Provide the [x, y] coordinate of the cell's center where the given text is located.  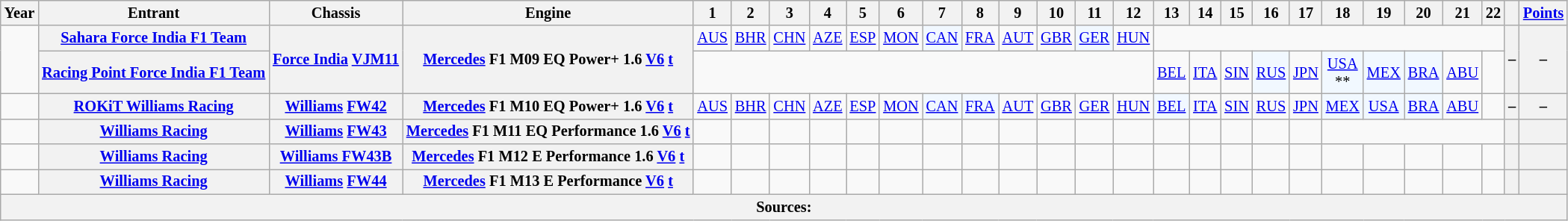
Chassis [336, 13]
15 [1237, 13]
13 [1171, 13]
20 [1424, 13]
Williams FW42 [336, 106]
Engine [548, 13]
Mercedes F1 M11 EQ Performance 1.6 V6 t [548, 131]
8 [980, 13]
Force India VJM11 [336, 60]
Mercedes F1 M12 E Performance 1.6 V6 t [548, 157]
Sahara Force India F1 Team [154, 38]
14 [1205, 13]
21 [1463, 13]
Mercedes F1 M09 EQ Power+ 1.6 V6 t [548, 60]
22 [1493, 13]
Mercedes F1 M10 EQ Power+ 1.6 V6 t [548, 106]
7 [943, 13]
USA [1383, 106]
1 [712, 13]
ROKiT Williams Racing [154, 106]
17 [1306, 13]
Mercedes F1 M13 E Performance V6 t [548, 181]
3 [789, 13]
19 [1383, 13]
6 [901, 13]
5 [862, 13]
11 [1094, 13]
Williams FW43 [336, 131]
9 [1018, 13]
Williams FW43B [336, 157]
2 [751, 13]
USA** [1343, 72]
Points [1543, 13]
12 [1133, 13]
Sources: [784, 207]
16 [1271, 13]
Racing Point Force India F1 Team [154, 72]
Entrant [154, 13]
Williams FW44 [336, 181]
4 [828, 13]
10 [1056, 13]
Year [19, 13]
18 [1343, 13]
